Extract the (X, Y) coordinate from the center of the cell holding the provided text.  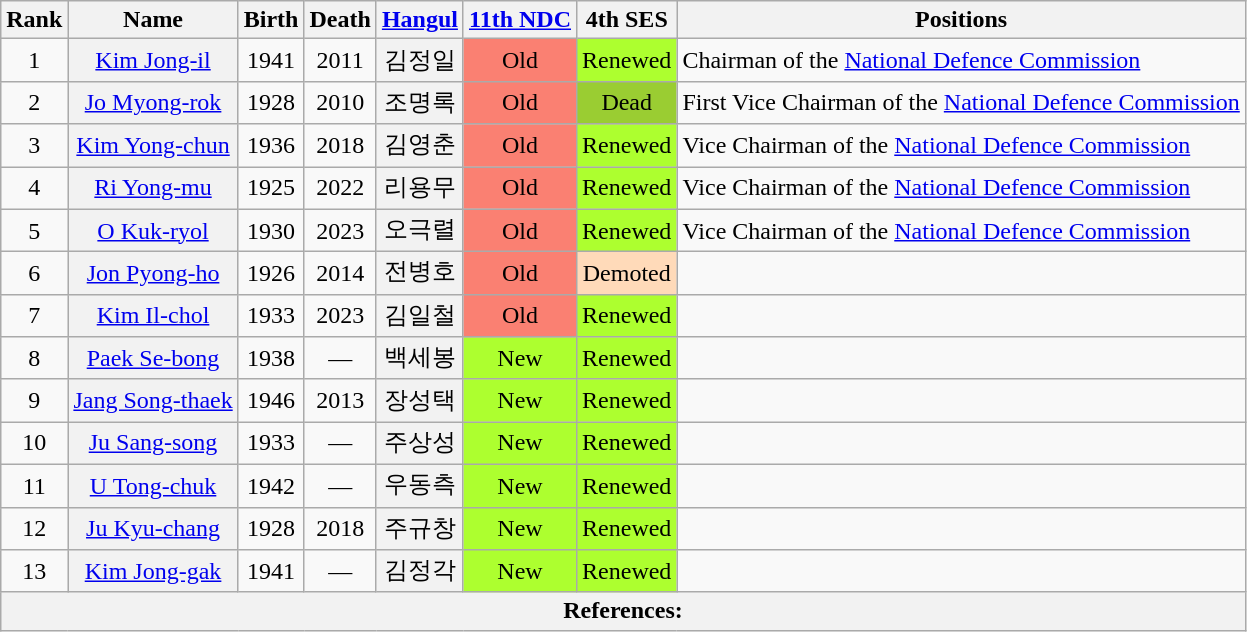
2010 (340, 102)
11 (34, 486)
리용무 (420, 188)
3 (34, 146)
Kim Yong-chun (153, 146)
Kim Jong-il (153, 60)
전병호 (420, 274)
백세봉 (420, 358)
2011 (340, 60)
U Tong-chuk (153, 486)
Kim Jong-gak (153, 572)
Jo Myong-rok (153, 102)
1942 (271, 486)
11th NDC (520, 20)
김영춘 (420, 146)
First Vice Chairman of the National Defence Commission (961, 102)
1930 (271, 230)
6 (34, 274)
Name (153, 20)
김일철 (420, 316)
장성택 (420, 400)
Paek Se-bong (153, 358)
12 (34, 528)
Ri Yong-mu (153, 188)
주상성 (420, 444)
조명록 (420, 102)
7 (34, 316)
Dead (627, 102)
Chairman of the National Defence Commission (961, 60)
References: (624, 611)
주규창 (420, 528)
Rank (34, 20)
Positions (961, 20)
Birth (271, 20)
2014 (340, 274)
Kim Il-chol (153, 316)
8 (34, 358)
1 (34, 60)
13 (34, 572)
O Kuk-ryol (153, 230)
2 (34, 102)
1936 (271, 146)
1925 (271, 188)
Jon Pyong-ho (153, 274)
4th SES (627, 20)
1938 (271, 358)
Jang Song-thaek (153, 400)
9 (34, 400)
2013 (340, 400)
오극렬 (420, 230)
Hangul (420, 20)
2022 (340, 188)
1946 (271, 400)
Ju Sang-song (153, 444)
5 (34, 230)
Demoted (627, 274)
Ju Kyu-chang (153, 528)
Death (340, 20)
10 (34, 444)
1926 (271, 274)
김정일 (420, 60)
4 (34, 188)
김정각 (420, 572)
우동측 (420, 486)
